Detect which cell encompasses the target text, then output its (X, Y) center coordinate. 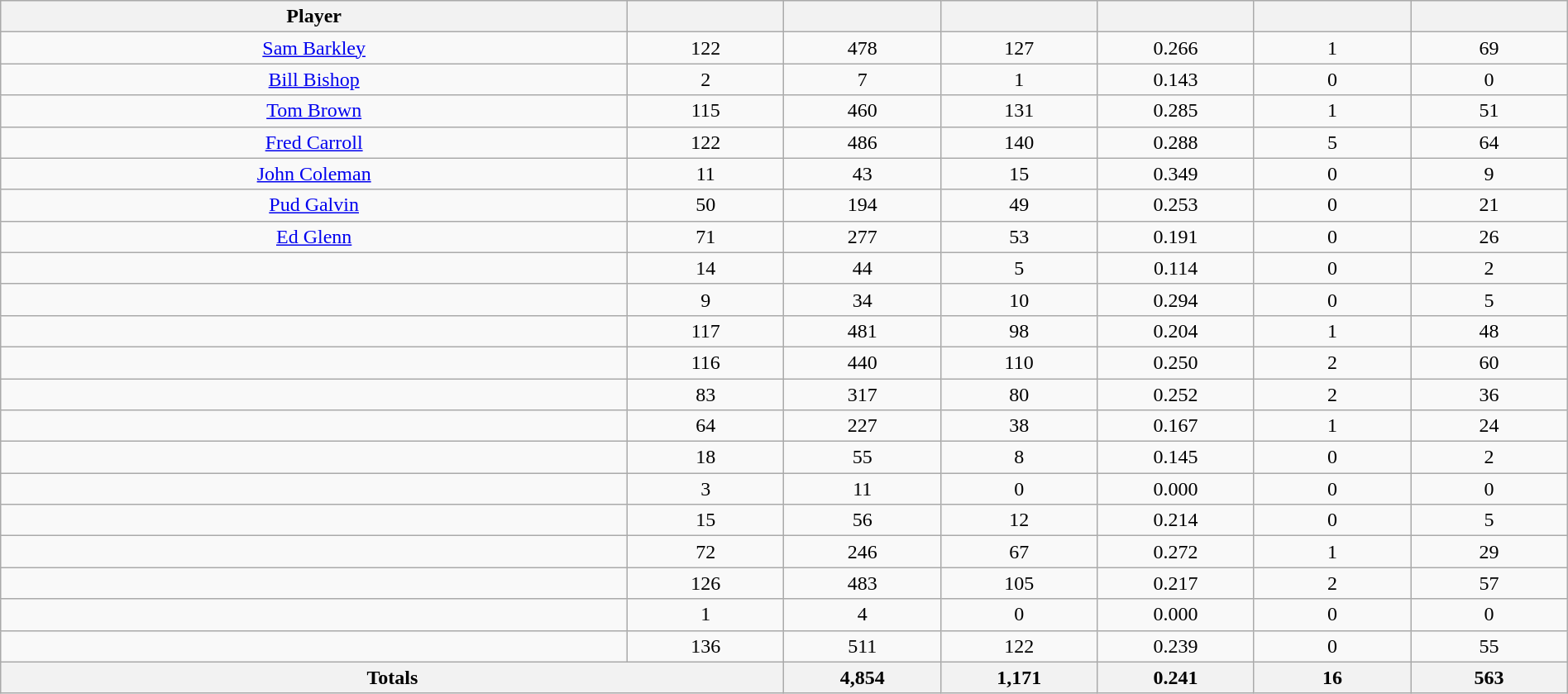
0.294 (1176, 299)
Sam Barkley (314, 48)
Tom Brown (314, 111)
0.266 (1176, 48)
21 (1489, 205)
0.250 (1176, 362)
26 (1489, 237)
0.252 (1176, 395)
14 (706, 268)
0.285 (1176, 111)
16 (1331, 677)
478 (862, 48)
50 (706, 205)
3 (706, 489)
0.253 (1176, 205)
69 (1489, 48)
0.239 (1176, 646)
0.145 (1176, 457)
71 (706, 237)
53 (1019, 237)
117 (706, 331)
36 (1489, 395)
80 (1019, 395)
317 (862, 395)
29 (1489, 552)
116 (706, 362)
105 (1019, 583)
24 (1489, 426)
38 (1019, 426)
0.349 (1176, 174)
194 (862, 205)
511 (862, 646)
110 (1019, 362)
56 (862, 520)
127 (1019, 48)
60 (1489, 362)
7 (862, 79)
44 (862, 268)
Fred Carroll (314, 142)
Bill Bishop (314, 79)
4 (862, 615)
43 (862, 174)
34 (862, 299)
246 (862, 552)
0.214 (1176, 520)
Pud Galvin (314, 205)
0.204 (1176, 331)
483 (862, 583)
Player (314, 17)
0.114 (1176, 268)
440 (862, 362)
10 (1019, 299)
98 (1019, 331)
0.167 (1176, 426)
0.191 (1176, 237)
4,854 (862, 677)
0.143 (1176, 79)
481 (862, 331)
John Coleman (314, 174)
277 (862, 237)
136 (706, 646)
1,171 (1019, 677)
Totals (392, 677)
227 (862, 426)
0.217 (1176, 583)
Ed Glenn (314, 237)
140 (1019, 142)
460 (862, 111)
57 (1489, 583)
131 (1019, 111)
563 (1489, 677)
126 (706, 583)
0.288 (1176, 142)
67 (1019, 552)
48 (1489, 331)
486 (862, 142)
12 (1019, 520)
0.272 (1176, 552)
83 (706, 395)
72 (706, 552)
8 (1019, 457)
51 (1489, 111)
0.241 (1176, 677)
115 (706, 111)
18 (706, 457)
49 (1019, 205)
